Output the (X, Y) coordinate of the center of the cell containing the given text.  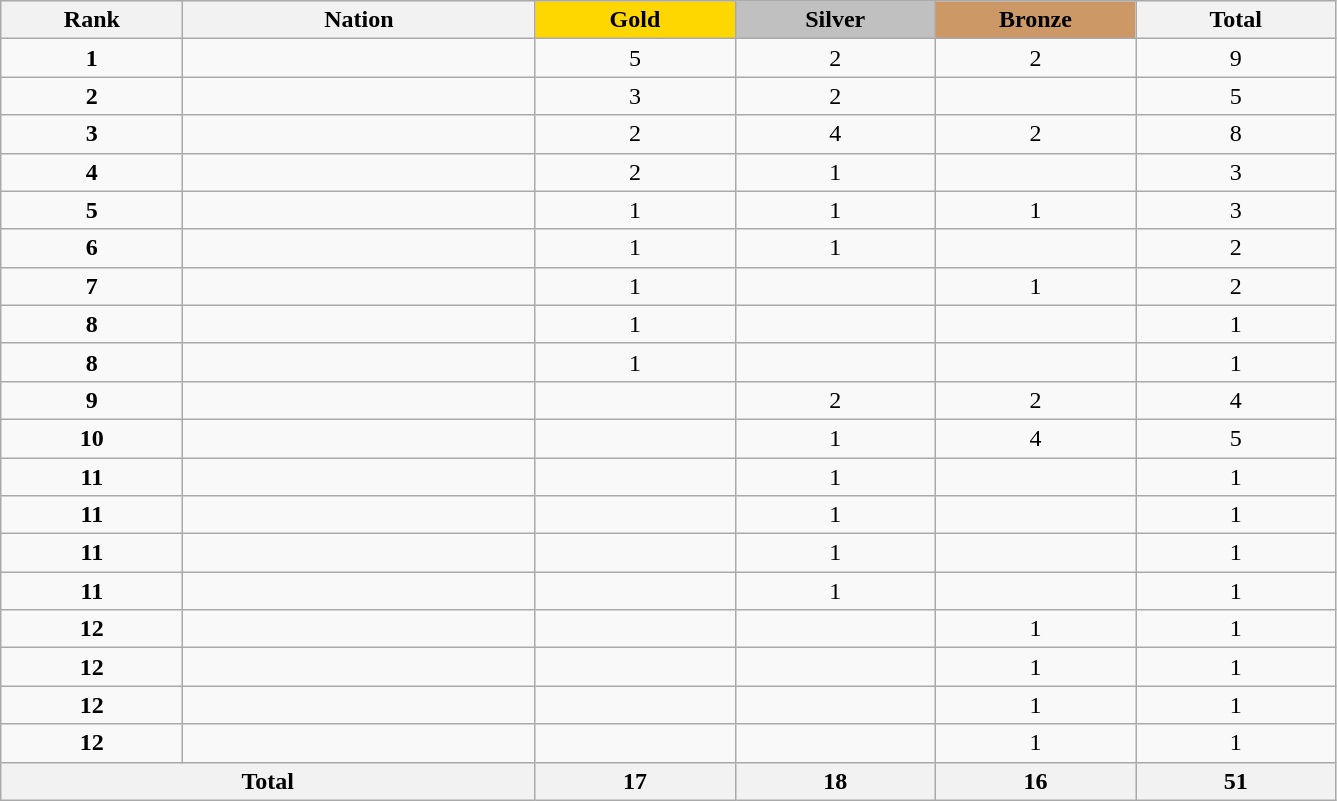
16 (1035, 781)
Nation (359, 20)
6 (92, 248)
18 (835, 781)
Gold (635, 20)
7 (92, 286)
Rank (92, 20)
Silver (835, 20)
17 (635, 781)
Bronze (1035, 20)
10 (92, 438)
51 (1236, 781)
